From the cell containing the given text, extract its center point as (X, Y) coordinate. 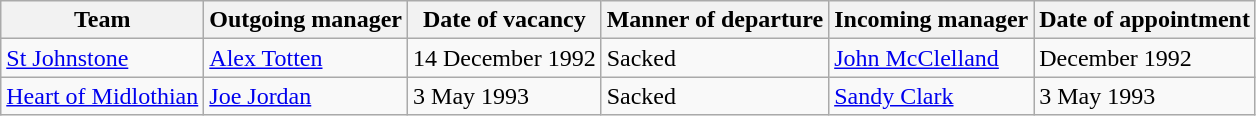
Team (102, 20)
Date of vacancy (505, 20)
Outgoing manager (306, 20)
December 1992 (1145, 58)
Date of appointment (1145, 20)
Incoming manager (932, 20)
John McClelland (932, 58)
Alex Totten (306, 58)
Heart of Midlothian (102, 96)
Joe Jordan (306, 96)
Manner of departure (714, 20)
St Johnstone (102, 58)
Sandy Clark (932, 96)
14 December 1992 (505, 58)
